Identify which cell holds the provided text, then report its [x, y] central coordinate. 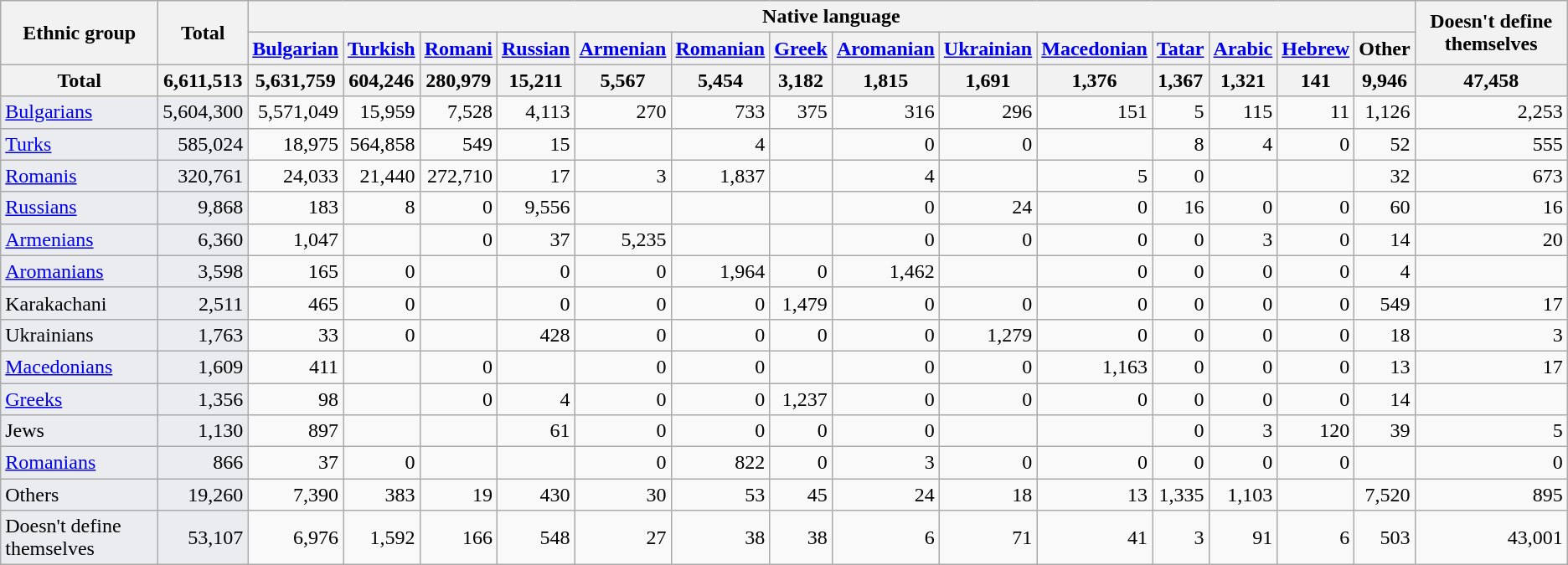
5,571,049 [296, 112]
151 [1095, 112]
15 [536, 144]
52 [1385, 144]
895 [1491, 495]
430 [536, 495]
822 [720, 463]
375 [801, 112]
18,975 [296, 144]
15,959 [382, 112]
Other [1385, 49]
27 [623, 537]
5,631,759 [296, 80]
1,691 [988, 80]
Macedonians [80, 367]
3,598 [203, 271]
564,858 [382, 144]
Russian [536, 49]
Ukrainian [988, 49]
Romanian [720, 49]
280,979 [458, 80]
1,609 [203, 367]
Ukrainians [80, 335]
2,253 [1491, 112]
120 [1316, 431]
1,479 [801, 303]
465 [296, 303]
1,815 [885, 80]
5,235 [623, 239]
15,211 [536, 80]
115 [1243, 112]
411 [296, 367]
4,113 [536, 112]
141 [1316, 80]
866 [203, 463]
1,335 [1181, 495]
5,604,300 [203, 112]
21,440 [382, 176]
Turkish [382, 49]
Karakachani [80, 303]
6,611,513 [203, 80]
Romani [458, 49]
19 [458, 495]
30 [623, 495]
11 [1316, 112]
20 [1491, 239]
1,763 [203, 335]
9,946 [1385, 80]
5,454 [720, 80]
39 [1385, 431]
61 [536, 431]
53 [720, 495]
604,246 [382, 80]
Greeks [80, 399]
Greek [801, 49]
Romanians [80, 463]
585,024 [203, 144]
3,182 [801, 80]
45 [801, 495]
1,047 [296, 239]
165 [296, 271]
Jews [80, 431]
166 [458, 537]
383 [382, 495]
98 [296, 399]
19,260 [203, 495]
33 [296, 335]
733 [720, 112]
1,130 [203, 431]
897 [296, 431]
Bulgarian [296, 49]
555 [1491, 144]
Turks [80, 144]
7,520 [1385, 495]
Others [80, 495]
7,528 [458, 112]
Hebrew [1316, 49]
Macedonian [1095, 49]
503 [1385, 537]
7,390 [296, 495]
9,868 [203, 208]
270 [623, 112]
1,279 [988, 335]
5,567 [623, 80]
Aromanian [885, 49]
1,237 [801, 399]
1,837 [720, 176]
548 [536, 537]
1,126 [1385, 112]
60 [1385, 208]
1,376 [1095, 80]
272,710 [458, 176]
183 [296, 208]
Bulgarians [80, 112]
1,103 [1243, 495]
91 [1243, 537]
Armenian [623, 49]
Romanis [80, 176]
41 [1095, 537]
1,321 [1243, 80]
1,163 [1095, 367]
Tatar [1181, 49]
53,107 [203, 537]
Russians [80, 208]
1,367 [1181, 80]
1,462 [885, 271]
320,761 [203, 176]
428 [536, 335]
Native language [831, 17]
6,976 [296, 537]
71 [988, 537]
296 [988, 112]
Arabic [1243, 49]
673 [1491, 176]
2,511 [203, 303]
47,458 [1491, 80]
24,033 [296, 176]
1,964 [720, 271]
9,556 [536, 208]
Aromanians [80, 271]
6,360 [203, 239]
Ethnic group [80, 33]
1,592 [382, 537]
43,001 [1491, 537]
316 [885, 112]
32 [1385, 176]
1,356 [203, 399]
Armenians [80, 239]
